Identify which cell holds the provided text, then report its [X, Y] central coordinate. 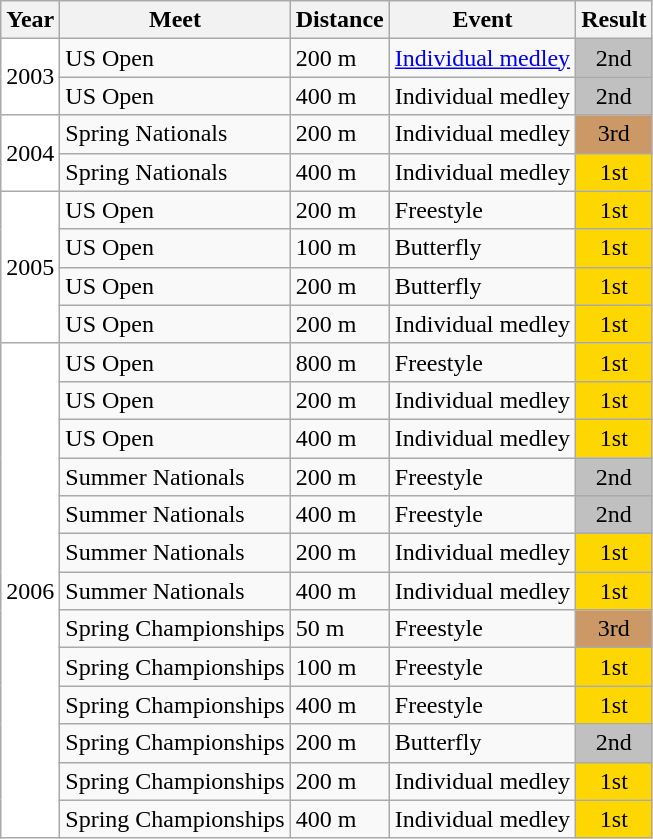
Result [614, 20]
800 m [340, 362]
2006 [30, 590]
Meet [175, 20]
Event [482, 20]
2004 [30, 153]
Year [30, 20]
2005 [30, 267]
50 m [340, 629]
2003 [30, 77]
Distance [340, 20]
